Scan for the cell matching the given text and deliver its [X, Y] coordinate at center. 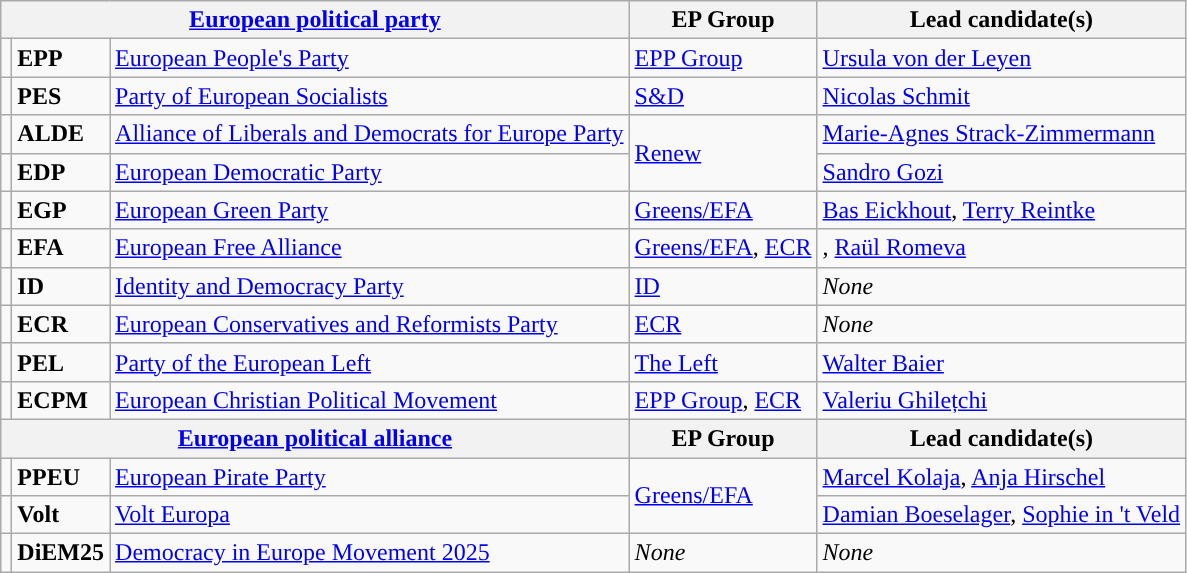
Democracy in Europe Movement 2025 [370, 553]
EPP [61, 58]
Marie-Agnes Strack-Zimmermann [1002, 134]
Valeriu Ghilețchi [1002, 400]
Alliance of Liberals and Democrats for Europe Party [370, 134]
EFA [61, 248]
Bas Eickhout, Terry Reintke [1002, 210]
Greens/EFA, ECR [723, 248]
Party of the European Left [370, 362]
DiEM25 [61, 553]
European political party [315, 20]
European Green Party [370, 210]
European Pirate Party [370, 477]
Renew [723, 153]
Identity and Democracy Party [370, 286]
Volt [61, 515]
ECPM [61, 400]
European Democratic Party [370, 172]
Marcel Kolaja, Anja Hirschel [1002, 477]
Ursula von der Leyen [1002, 58]
European Christian Political Movement [370, 400]
, Raül Romeva [1002, 248]
Sandro Gozi [1002, 172]
European Conservatives and Reformists Party [370, 324]
EGP [61, 210]
PPEU [61, 477]
European Free Alliance [370, 248]
European People's Party [370, 58]
Nicolas Schmit [1002, 96]
The Left [723, 362]
PEL [61, 362]
EDP [61, 172]
Party of European Socialists [370, 96]
European political alliance [315, 438]
EPP Group [723, 58]
ALDE [61, 134]
Volt Europa [370, 515]
S&D [723, 96]
Damian Boeselager, Sophie in 't Veld [1002, 515]
EPP Group, ECR [723, 400]
PES [61, 96]
Walter Baier [1002, 362]
